Detect which cell encompasses the target text, then output its [x, y] center coordinate. 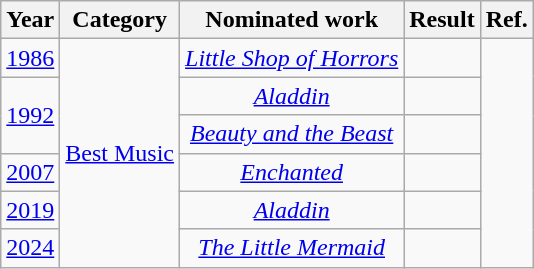
2024 [30, 248]
1986 [30, 58]
2007 [30, 172]
Category [120, 20]
Ref. [506, 20]
1992 [30, 115]
Beauty and the Beast [292, 134]
Enchanted [292, 172]
Year [30, 20]
2019 [30, 210]
Result [442, 20]
Best Music [120, 153]
Nominated work [292, 20]
Little Shop of Horrors [292, 58]
The Little Mermaid [292, 248]
